For the text-containing cell, return its midpoint in (X, Y) coordinate format. 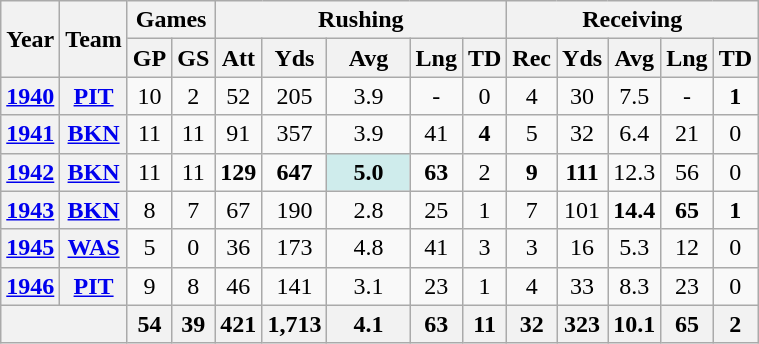
141 (294, 286)
Games (170, 20)
91 (238, 134)
21 (687, 134)
1943 (30, 210)
5.0 (368, 172)
10 (149, 96)
1,713 (294, 324)
30 (582, 96)
14.4 (634, 210)
7.5 (634, 96)
647 (294, 172)
101 (582, 210)
52 (238, 96)
1945 (30, 248)
1941 (30, 134)
357 (294, 134)
190 (294, 210)
205 (294, 96)
1946 (30, 286)
323 (582, 324)
12 (687, 248)
Receiving (632, 20)
10.1 (634, 324)
16 (582, 248)
46 (238, 286)
Team (94, 39)
67 (238, 210)
33 (582, 286)
Year (30, 39)
8.3 (634, 286)
54 (149, 324)
Rec (532, 58)
1940 (30, 96)
GP (149, 58)
421 (238, 324)
12.3 (634, 172)
4.8 (368, 248)
4.1 (368, 324)
Att (238, 58)
1942 (30, 172)
173 (294, 248)
6.4 (634, 134)
129 (238, 172)
5.3 (634, 248)
3.1 (368, 286)
Rushing (361, 20)
WAS (94, 248)
25 (436, 210)
39 (194, 324)
2.8 (368, 210)
56 (687, 172)
36 (238, 248)
GS (194, 58)
111 (582, 172)
